Output the [X, Y] coordinate of the center of the cell containing the given text.  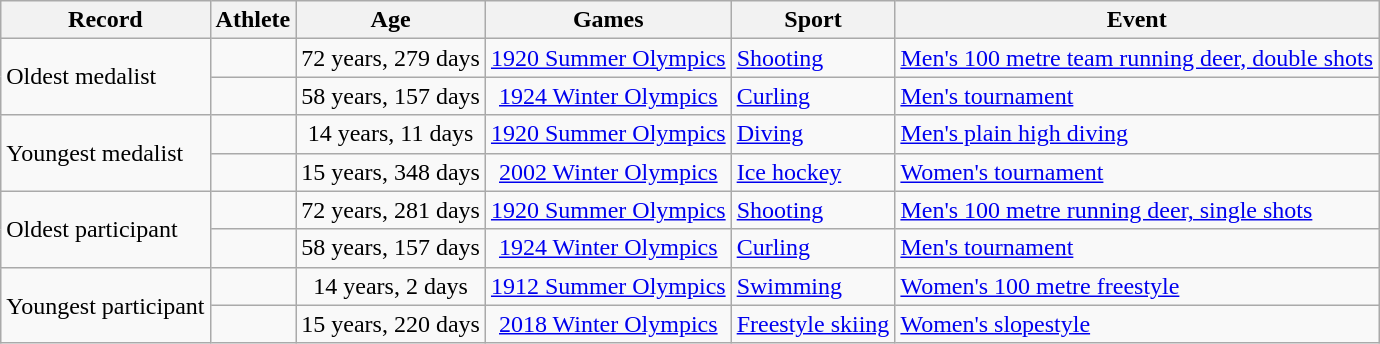
Age [391, 20]
Swimming [813, 286]
Games [608, 20]
Sport [813, 20]
Youngest medalist [106, 153]
Men's 100 metre running deer, single shots [1137, 210]
72 years, 281 days [391, 210]
2018 Winter Olympics [608, 324]
Oldest medalist [106, 77]
15 years, 348 days [391, 172]
Event [1137, 20]
14 years, 11 days [391, 134]
Men's 100 metre team running deer, double shots [1137, 58]
Men's plain high diving [1137, 134]
Youngest participant [106, 305]
Diving [813, 134]
72 years, 279 days [391, 58]
Athlete [253, 20]
Freestyle skiing [813, 324]
Oldest participant [106, 229]
Women's tournament [1137, 172]
15 years, 220 days [391, 324]
2002 Winter Olympics [608, 172]
Ice hockey [813, 172]
1912 Summer Olympics [608, 286]
14 years, 2 days [391, 286]
Women's 100 metre freestyle [1137, 286]
Record [106, 20]
Women's slopestyle [1137, 324]
